Determine the [x, y] coordinate at the center of the cell enclosing the given text.  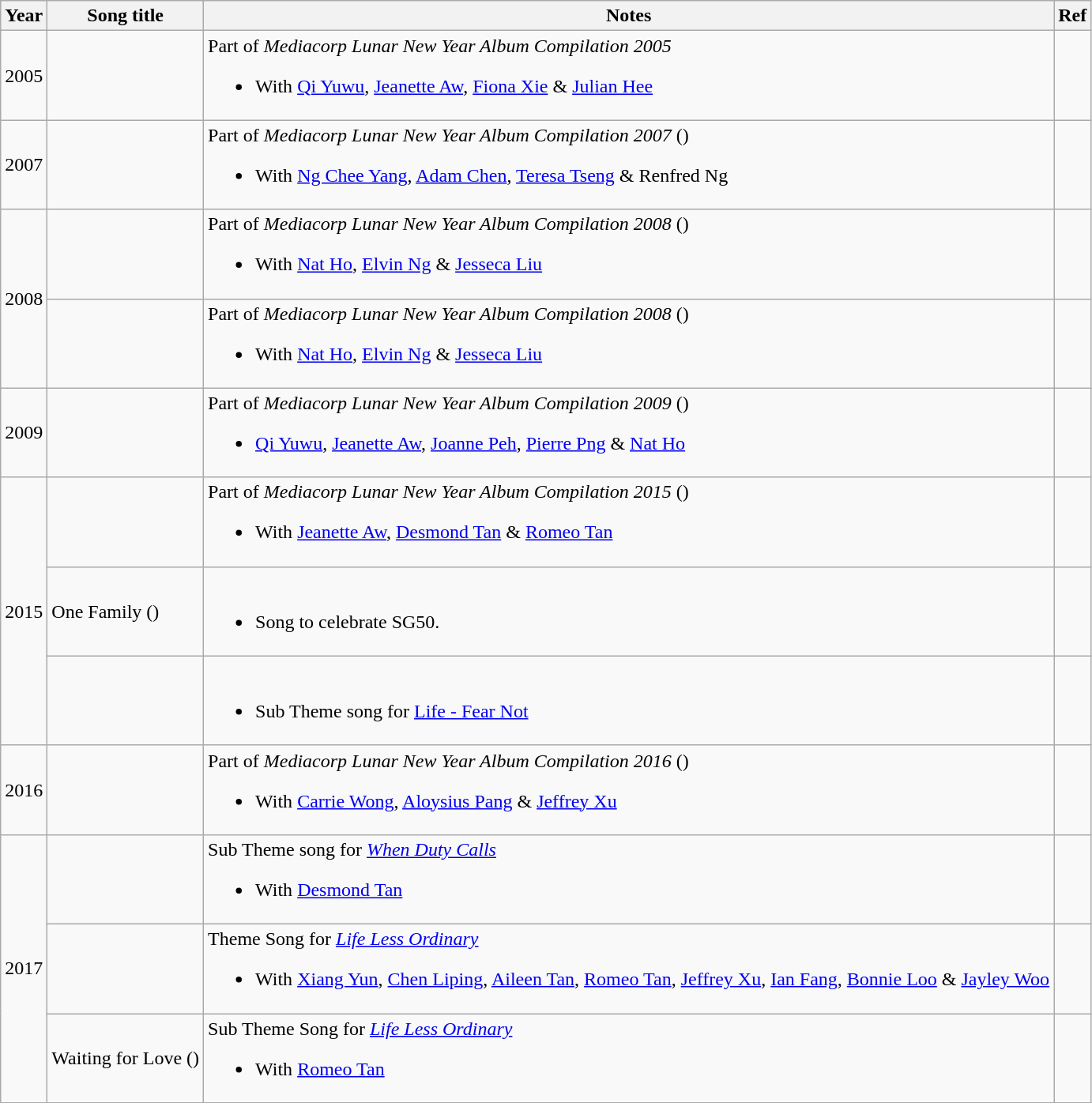
2016 [24, 790]
One Family () [126, 612]
Sub Theme song for Life - Fear Not [629, 700]
2005 [24, 76]
2007 [24, 164]
Sub Theme song for When Duty CallsWith Desmond Tan [629, 879]
Part of Mediacorp Lunar New Year Album Compilation 2009 ()Qi Yuwu, Jeanette Aw, Joanne Peh, Pierre Png & Nat Ho [629, 433]
Ref [1073, 16]
Waiting for Love () [126, 1057]
Part of Mediacorp Lunar New Year Album Compilation 2005With Qi Yuwu, Jeanette Aw, Fiona Xie & Julian Hee [629, 76]
2015 [24, 612]
2009 [24, 433]
Notes [629, 16]
Song to celebrate SG50. [629, 612]
Part of Mediacorp Lunar New Year Album Compilation 2016 ()With Carrie Wong, Aloysius Pang & Jeffrey Xu [629, 790]
Song title [126, 16]
Part of Mediacorp Lunar New Year Album Compilation 2015 ()With Jeanette Aw, Desmond Tan & Romeo Tan [629, 521]
Sub Theme Song for Life Less OrdinaryWith Romeo Tan [629, 1057]
Part of Mediacorp Lunar New Year Album Compilation 2007 ()With Ng Chee Yang, Adam Chen, Teresa Tseng & Renfred Ng [629, 164]
2008 [24, 299]
2017 [24, 969]
Theme Song for Life Less OrdinaryWith Xiang Yun, Chen Liping, Aileen Tan, Romeo Tan, Jeffrey Xu, Ian Fang, Bonnie Loo & Jayley Woo [629, 969]
Year [24, 16]
